For the text-containing cell, return its midpoint in [x, y] coordinate format. 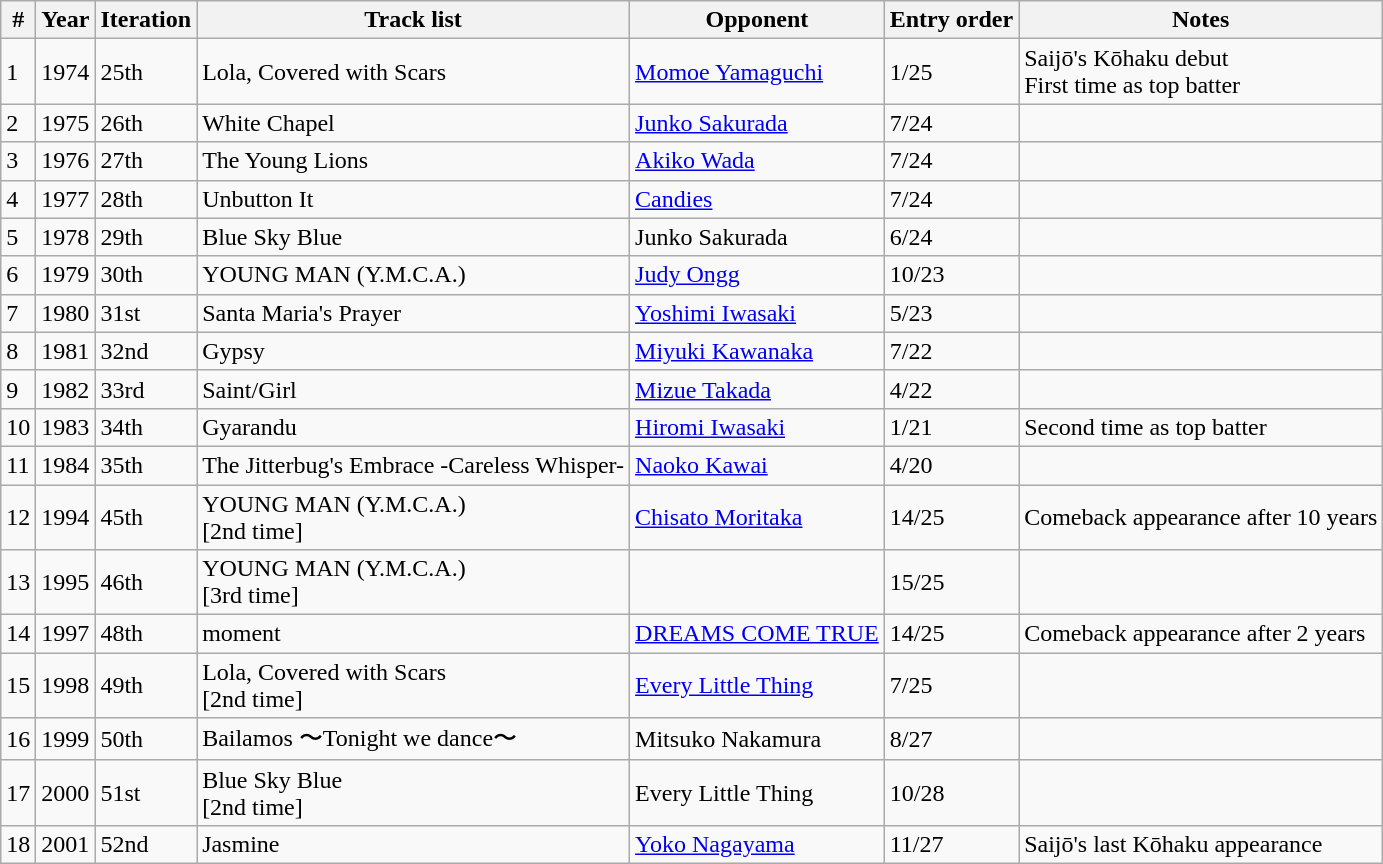
10/23 [951, 275]
Yoko Nagayama [758, 844]
White Chapel [414, 123]
Santa Maria's Prayer [414, 313]
Comeback appearance after 2 years [1201, 634]
2000 [66, 792]
The Young Lions [414, 161]
26th [146, 123]
Gyarandu [414, 427]
1998 [66, 686]
Blue Sky Blue[2nd time] [414, 792]
10/28 [951, 792]
51st [146, 792]
1984 [66, 465]
45th [146, 516]
11/27 [951, 844]
Yoshimi Iwasaki [758, 313]
Lola, Covered with Scars [414, 72]
Gypsy [414, 351]
1978 [66, 237]
1994 [66, 516]
1997 [66, 634]
14 [18, 634]
10 [18, 427]
1983 [66, 427]
5 [18, 237]
6 [18, 275]
1982 [66, 389]
Iteration [146, 20]
Unbutton It [414, 199]
4 [18, 199]
28th [146, 199]
Bailamos 〜Tonight we dance〜 [414, 740]
Opponent [758, 20]
moment [414, 634]
8/27 [951, 740]
46th [146, 582]
49th [146, 686]
Second time as top batter [1201, 427]
Mizue Takada [758, 389]
35th [146, 465]
YOUNG MAN (Y.M.C.A.) [414, 275]
4/20 [951, 465]
25th [146, 72]
32nd [146, 351]
1995 [66, 582]
5/23 [951, 313]
7/25 [951, 686]
Notes [1201, 20]
1979 [66, 275]
Jasmine [414, 844]
Naoko Kawai [758, 465]
2001 [66, 844]
1981 [66, 351]
Judy Ongg [758, 275]
29th [146, 237]
18 [18, 844]
15 [18, 686]
1976 [66, 161]
16 [18, 740]
1999 [66, 740]
7 [18, 313]
YOUNG MAN (Y.M.C.A.)[3rd time] [414, 582]
YOUNG MAN (Y.M.C.A.)[2nd time] [414, 516]
33rd [146, 389]
30th [146, 275]
52nd [146, 844]
# [18, 20]
4/22 [951, 389]
1/25 [951, 72]
12 [18, 516]
11 [18, 465]
2 [18, 123]
Saijō's Kōhaku debutFirst time as top batter [1201, 72]
8 [18, 351]
1975 [66, 123]
Miyuki Kawanaka [758, 351]
Momoe Yamaguchi [758, 72]
DREAMS COME TRUE [758, 634]
Comeback appearance after 10 years [1201, 516]
27th [146, 161]
1/21 [951, 427]
Blue Sky Blue [414, 237]
Lola, Covered with Scars[2nd time] [414, 686]
Mitsuko Nakamura [758, 740]
1977 [66, 199]
31st [146, 313]
Year [66, 20]
3 [18, 161]
Hiromi Iwasaki [758, 427]
50th [146, 740]
13 [18, 582]
Chisato Moritaka [758, 516]
17 [18, 792]
6/24 [951, 237]
Candies [758, 199]
7/22 [951, 351]
1 [18, 72]
15/25 [951, 582]
Saijō's last Kōhaku appearance [1201, 844]
Track list [414, 20]
34th [146, 427]
The Jitterbug's Embrace -Careless Whisper- [414, 465]
Entry order [951, 20]
1974 [66, 72]
9 [18, 389]
48th [146, 634]
Akiko Wada [758, 161]
1980 [66, 313]
Saint/Girl [414, 389]
